From the cell containing the given text, extract its center point as (X, Y) coordinate. 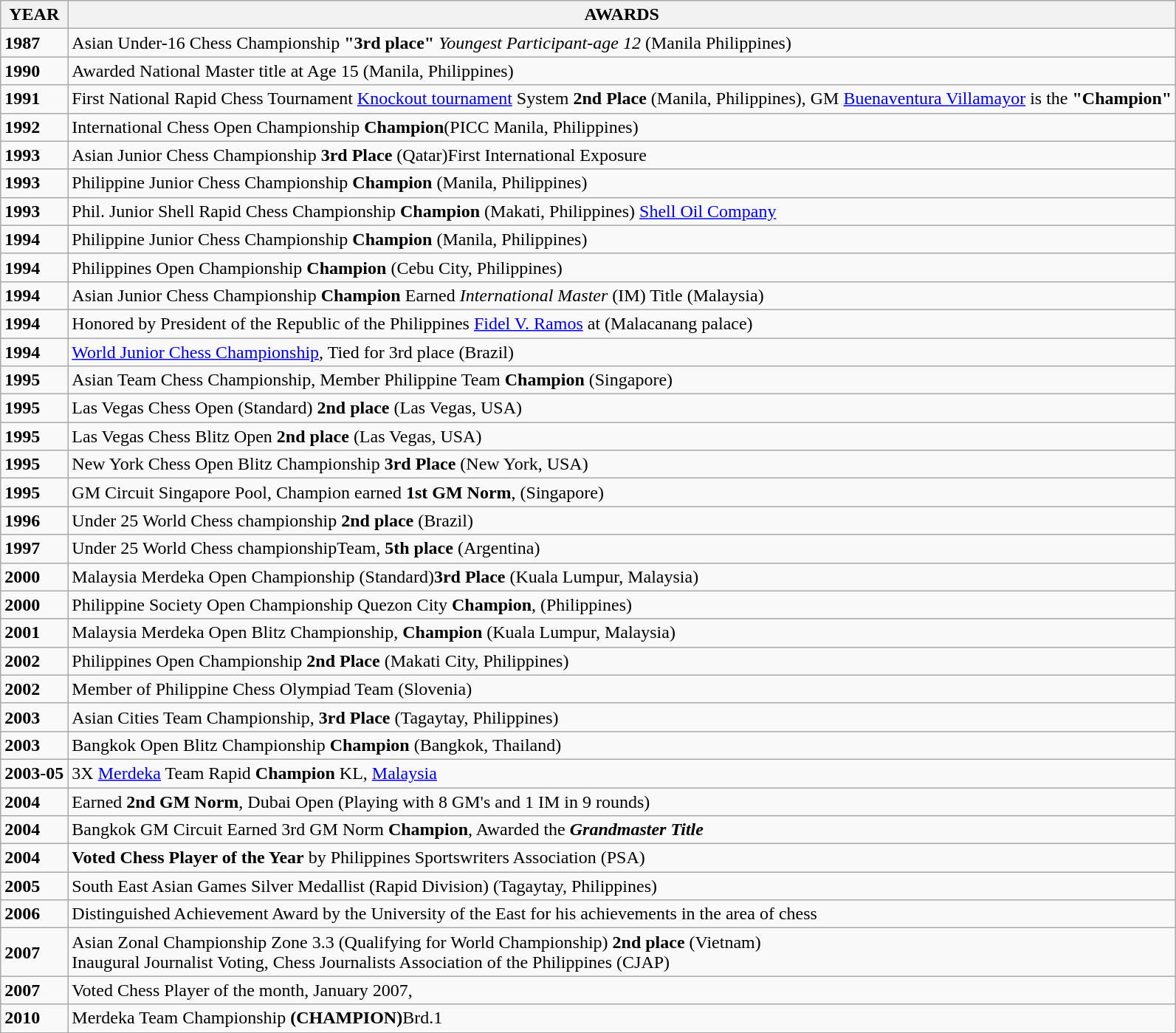
Bangkok GM Circuit Earned 3rd GM Norm Champion, Awarded the Grandmaster Title (622, 830)
1991 (34, 99)
Under 25 World Chess championshipTeam, 5th place (Argentina) (622, 549)
Merdeka Team Championship (CHAMPION)Brd.1 (622, 1018)
Voted Chess Player of the month, January 2007, (622, 990)
2005 (34, 886)
Under 25 World Chess championship 2nd place (Brazil) (622, 521)
1996 (34, 521)
Earned 2nd GM Norm, Dubai Open (Playing with 8 GM's and 1 IM in 9 rounds) (622, 801)
1987 (34, 43)
2001 (34, 633)
AWARDS (622, 15)
First National Rapid Chess Tournament Knockout tournament System 2nd Place (Manila, Philippines), GM Buenaventura Villamayor is the "Champion" (622, 99)
New York Chess Open Blitz Championship 3rd Place (New York, USA) (622, 464)
Phil. Junior Shell Rapid Chess Championship Champion (Makati, Philippines) Shell Oil Company (622, 211)
Philippine Society Open Championship Quezon City Champion, (Philippines) (622, 605)
1990 (34, 71)
South East Asian Games Silver Medallist (Rapid Division) (Tagaytay, Philippines) (622, 886)
1997 (34, 549)
Philippines Open Championship Champion (Cebu City, Philippines) (622, 267)
World Junior Chess Championship, Tied for 3rd place (Brazil) (622, 352)
1992 (34, 127)
Asian Team Chess Championship, Member Philippine Team Champion (Singapore) (622, 380)
GM Circuit Singapore Pool, Champion earned 1st GM Norm, (Singapore) (622, 493)
Honored by President of the Republic of the Philippines Fidel V. Ramos at (Malacanang palace) (622, 323)
Malaysia Merdeka Open Championship (Standard)3rd Place (Kuala Lumpur, Malaysia) (622, 577)
Bangkok Open Blitz Championship Champion (Bangkok, Thailand) (622, 745)
Las Vegas Chess Open (Standard) 2nd place (Las Vegas, USA) (622, 408)
Philippines Open Championship 2nd Place (Makati City, Philippines) (622, 661)
Asian Cities Team Championship, 3rd Place (Tagaytay, Philippines) (622, 717)
Asian Junior Chess Championship 3rd Place (Qatar)First International Exposure (622, 155)
3X Merdeka Team Rapid Champion KL, Malaysia (622, 773)
Asian Under-16 Chess Championship "3rd place" Youngest Participant-age 12 (Manila Philippines) (622, 43)
2010 (34, 1018)
Las Vegas Chess Blitz Open 2nd place (Las Vegas, USA) (622, 436)
Asian Junior Chess Championship Champion Earned International Master (IM) Title (Malaysia) (622, 295)
Malaysia Merdeka Open Blitz Championship, Champion (Kuala Lumpur, Malaysia) (622, 633)
Awarded National Master title at Age 15 (Manila, Philippines) (622, 71)
International Chess Open Championship Champion(PICC Manila, Philippines) (622, 127)
Voted Chess Player of the Year by Philippines Sportswriters Association (PSA) (622, 858)
2006 (34, 914)
Member of Philippine Chess Olympiad Team (Slovenia) (622, 689)
YEAR (34, 15)
2003-05 (34, 773)
Distinguished Achievement Award by the University of the East for his achievements in the area of chess (622, 914)
